For the text-containing cell, return its midpoint in (x, y) coordinate format. 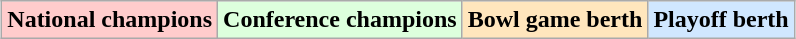
National champions (110, 20)
Bowl game berth (555, 20)
Playoff berth (721, 20)
Conference champions (340, 20)
